Provide the (x, y) coordinate of the cell's center where the given text is located.  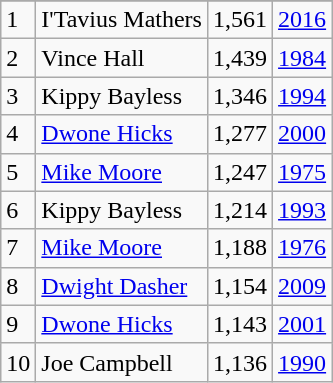
4 (18, 134)
Dwight Dasher (122, 286)
1,143 (240, 324)
3 (18, 96)
1984 (302, 58)
1 (18, 20)
2000 (302, 134)
2 (18, 58)
1,188 (240, 248)
1,561 (240, 20)
1976 (302, 248)
6 (18, 210)
1,277 (240, 134)
1,439 (240, 58)
Joe Campbell (122, 362)
1994 (302, 96)
2001 (302, 324)
8 (18, 286)
10 (18, 362)
5 (18, 172)
1,214 (240, 210)
1,154 (240, 286)
2016 (302, 20)
Vince Hall (122, 58)
1,136 (240, 362)
7 (18, 248)
1975 (302, 172)
1993 (302, 210)
9 (18, 324)
1990 (302, 362)
I'Tavius Mathers (122, 20)
1,247 (240, 172)
2009 (302, 286)
1,346 (240, 96)
